Return the [x, y] coordinate for the center point of the cell that contains the specified text.  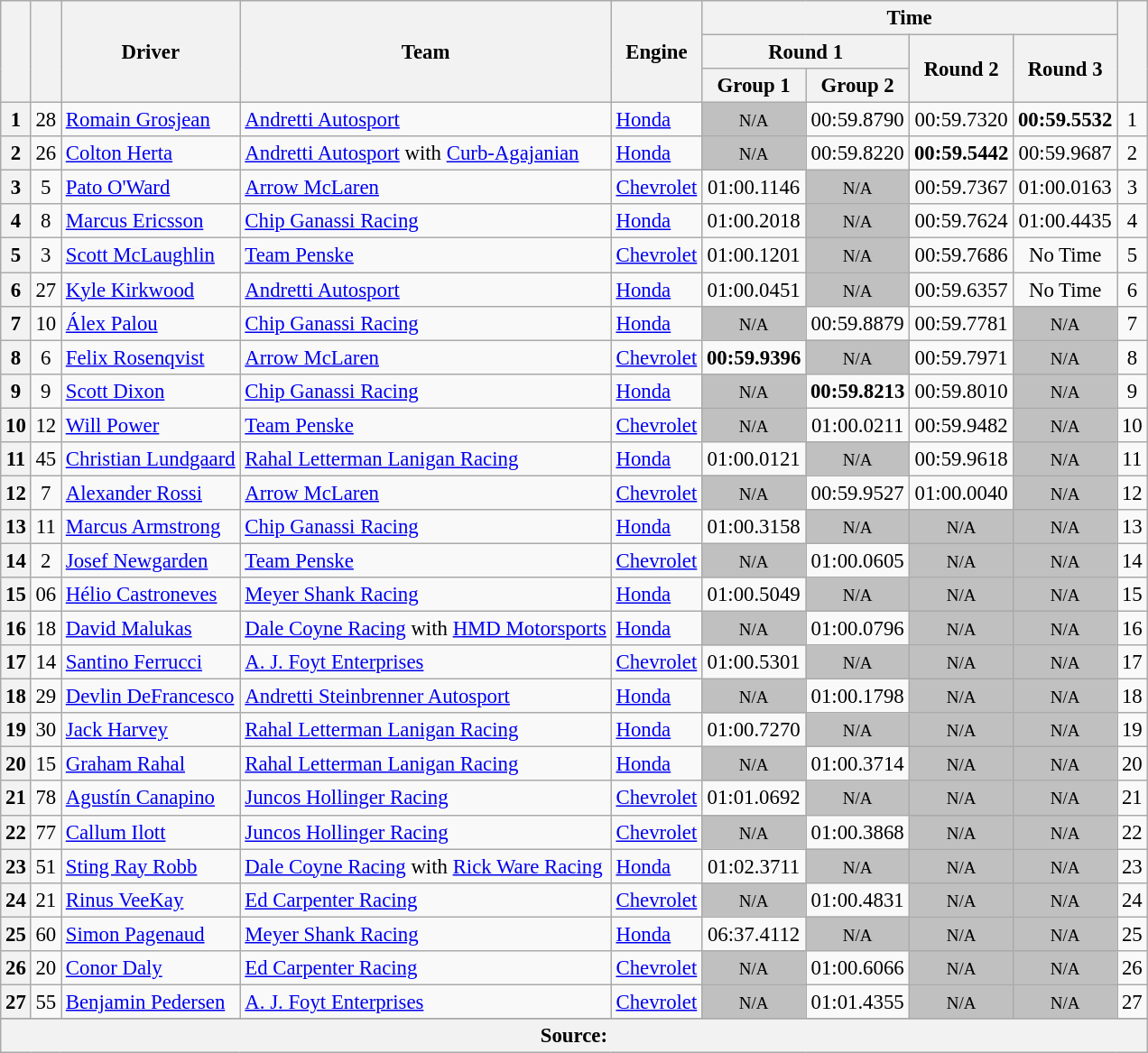
Marcus Ericsson [152, 221]
Benjamin Pedersen [152, 1002]
Álex Palou [152, 323]
01:01.4355 [857, 1002]
01:00.4435 [1065, 221]
78 [45, 799]
Team [426, 52]
28 [45, 120]
00:59.5442 [962, 153]
00:59.8879 [857, 323]
Source: [574, 1036]
01:00.0121 [755, 459]
01:00.2018 [755, 221]
Group 2 [857, 86]
Kyle Kirkwood [152, 290]
Graham Rahal [152, 764]
Colton Herta [152, 153]
01:00.5301 [755, 662]
01:00.5049 [755, 595]
01:00.1798 [857, 697]
Hélio Castroneves [152, 595]
Scott Dixon [152, 391]
Round 2 [962, 69]
00:59.7367 [962, 188]
Andretti Autosport with Curb-Agajanian [426, 153]
Marcus Armstrong [152, 527]
01:00.3868 [857, 832]
Jack Harvey [152, 730]
Scott McLaughlin [152, 255]
Alexander Rossi [152, 493]
00:59.9396 [755, 357]
01:00.6066 [857, 968]
00:59.7320 [962, 120]
Andretti Steinbrenner Autosport [426, 697]
00:59.8010 [962, 391]
Santino Ferrucci [152, 662]
29 [45, 697]
Pato O'Ward [152, 188]
00:59.5532 [1065, 120]
06 [45, 595]
Dale Coyne Racing with HMD Motorsports [426, 629]
01:00.0163 [1065, 188]
Group 1 [755, 86]
00:59.9527 [857, 493]
00:59.8790 [857, 120]
00:59.8213 [857, 391]
Driver [152, 52]
01:00.1201 [755, 255]
01:00.0211 [857, 425]
Conor Daly [152, 968]
Romain Grosjean [152, 120]
01:00.1146 [755, 188]
01:00.0451 [755, 290]
Round 3 [1065, 69]
Felix Rosenqvist [152, 357]
01:00.0040 [962, 493]
55 [45, 1002]
01:00.3158 [755, 527]
Sting Ray Robb [152, 866]
30 [45, 730]
Josef Newgarden [152, 560]
00:59.6357 [962, 290]
Dale Coyne Racing with Rick Ware Racing [426, 866]
45 [45, 459]
00:59.7624 [962, 221]
00:59.9618 [962, 459]
David Malukas [152, 629]
Will Power [152, 425]
Agustín Canapino [152, 799]
01:02.3711 [755, 866]
00:59.7781 [962, 323]
00:59.9687 [1065, 153]
00:59.8220 [857, 153]
Rinus VeeKay [152, 900]
01:00.4831 [857, 900]
01:00.0796 [857, 629]
51 [45, 866]
01:00.7270 [755, 730]
00:59.9482 [962, 425]
Callum Ilott [152, 832]
00:59.7971 [962, 357]
Time [910, 18]
60 [45, 934]
Christian Lundgaard [152, 459]
Devlin DeFrancesco [152, 697]
Simon Pagenaud [152, 934]
Engine [656, 52]
01:00.0605 [857, 560]
Round 1 [806, 52]
01:01.0692 [755, 799]
01:00.3714 [857, 764]
77 [45, 832]
06:37.4112 [755, 934]
00:59.7686 [962, 255]
